Locate the cell with the specified text and output its (X, Y) center coordinate. 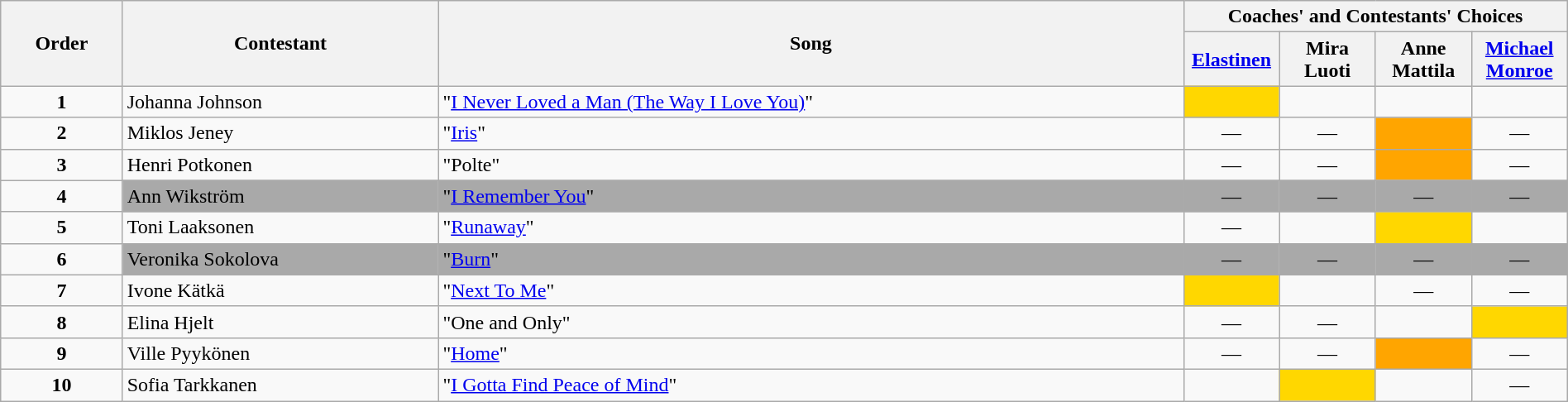
Elina Hjelt (280, 322)
Sofia Tarkkanen (280, 385)
Elastinen (1231, 60)
10 (61, 385)
Johanna Johnson (280, 102)
6 (61, 259)
7 (61, 290)
1 (61, 102)
"Iris" (810, 133)
"Next To Me" (810, 290)
"I Remember You" (810, 196)
Toni Laaksonen (280, 227)
"I Never Loved a Man (The Way I Love You)" (810, 102)
"One and Only" (810, 322)
Miklos Jeney (280, 133)
Coaches' and Contestants' Choices (1375, 17)
Henri Potkonen (280, 165)
Ann Wikström (280, 196)
Mira Luoti (1327, 60)
8 (61, 322)
Michael Monroe (1519, 60)
Ivone Kätkä (280, 290)
Order (61, 43)
Anne Mattila (1423, 60)
9 (61, 353)
"Home" (810, 353)
"Runaway" (810, 227)
3 (61, 165)
"I Gotta Find Peace of Mind" (810, 385)
4 (61, 196)
2 (61, 133)
"Burn" (810, 259)
Veronika Sokolova (280, 259)
"Polte" (810, 165)
5 (61, 227)
Song (810, 43)
Ville Pyykönen (280, 353)
Contestant (280, 43)
